Identify which cell holds the provided text, then report its (X, Y) central coordinate. 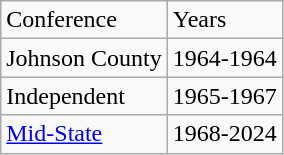
1964-1964 (224, 58)
Mid-State (84, 134)
1968-2024 (224, 134)
Conference (84, 20)
Johnson County (84, 58)
1965-1967 (224, 96)
Years (224, 20)
Independent (84, 96)
